Provide the (X, Y) coordinate of the cell's center where the given text is located.  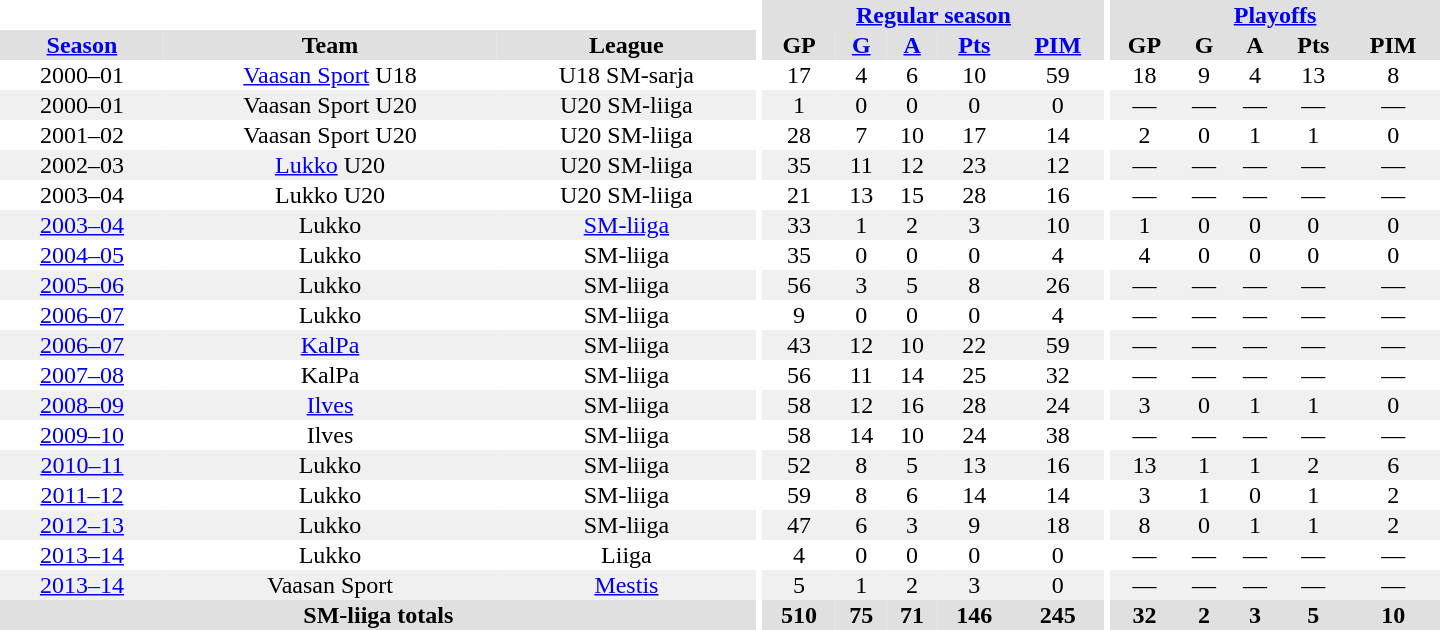
2005–06 (82, 285)
2004–05 (82, 255)
Vaasan Sport U18 (330, 75)
Liiga (626, 555)
26 (1058, 285)
SM-liiga totals (378, 615)
15 (912, 195)
52 (798, 465)
71 (912, 615)
7 (862, 135)
Season (82, 45)
21 (798, 195)
U18 SM-sarja (626, 75)
146 (974, 615)
2007–08 (82, 375)
47 (798, 525)
2002–03 (82, 165)
2010–11 (82, 465)
Playoffs (1275, 15)
23 (974, 165)
Team (330, 45)
33 (798, 225)
43 (798, 345)
25 (974, 375)
2001–02 (82, 135)
245 (1058, 615)
Vaasan Sport (330, 585)
22 (974, 345)
510 (798, 615)
League (626, 45)
38 (1058, 435)
75 (862, 615)
2012–13 (82, 525)
2008–09 (82, 405)
Regular season (933, 15)
2011–12 (82, 495)
Mestis (626, 585)
2009–10 (82, 435)
